For the text-containing cell, return its midpoint in (x, y) coordinate format. 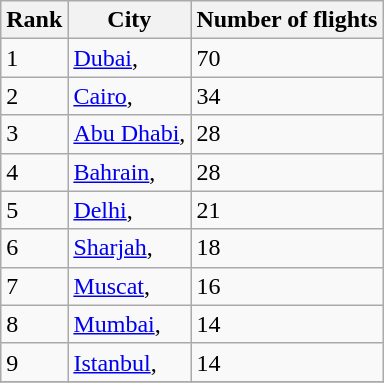
4 (34, 172)
21 (287, 210)
1 (34, 58)
8 (34, 324)
9 (34, 362)
Dubai, (130, 58)
70 (287, 58)
3 (34, 134)
City (130, 20)
Cairo, (130, 96)
Delhi, (130, 210)
6 (34, 248)
18 (287, 248)
Istanbul, (130, 362)
Rank (34, 20)
Number of flights (287, 20)
5 (34, 210)
16 (287, 286)
Abu Dhabi, (130, 134)
2 (34, 96)
Muscat, (130, 286)
Sharjah, (130, 248)
7 (34, 286)
34 (287, 96)
Mumbai, (130, 324)
Bahrain, (130, 172)
